Scan for the cell matching the given text and deliver its (X, Y) coordinate at center. 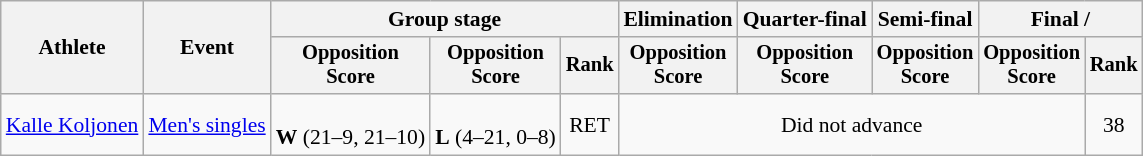
RET (590, 124)
Men's singles (206, 124)
Athlete (72, 48)
Elimination (678, 19)
Event (206, 48)
Quarter-final (805, 19)
W (21–9, 21–10) (350, 124)
Did not advance (851, 124)
Kalle Koljonen (72, 124)
Semi-final (926, 19)
Final / (1060, 19)
L (4–21, 0–8) (496, 124)
38 (1114, 124)
Group stage (445, 19)
